Locate the cell with the specified text and output its [X, Y] center coordinate. 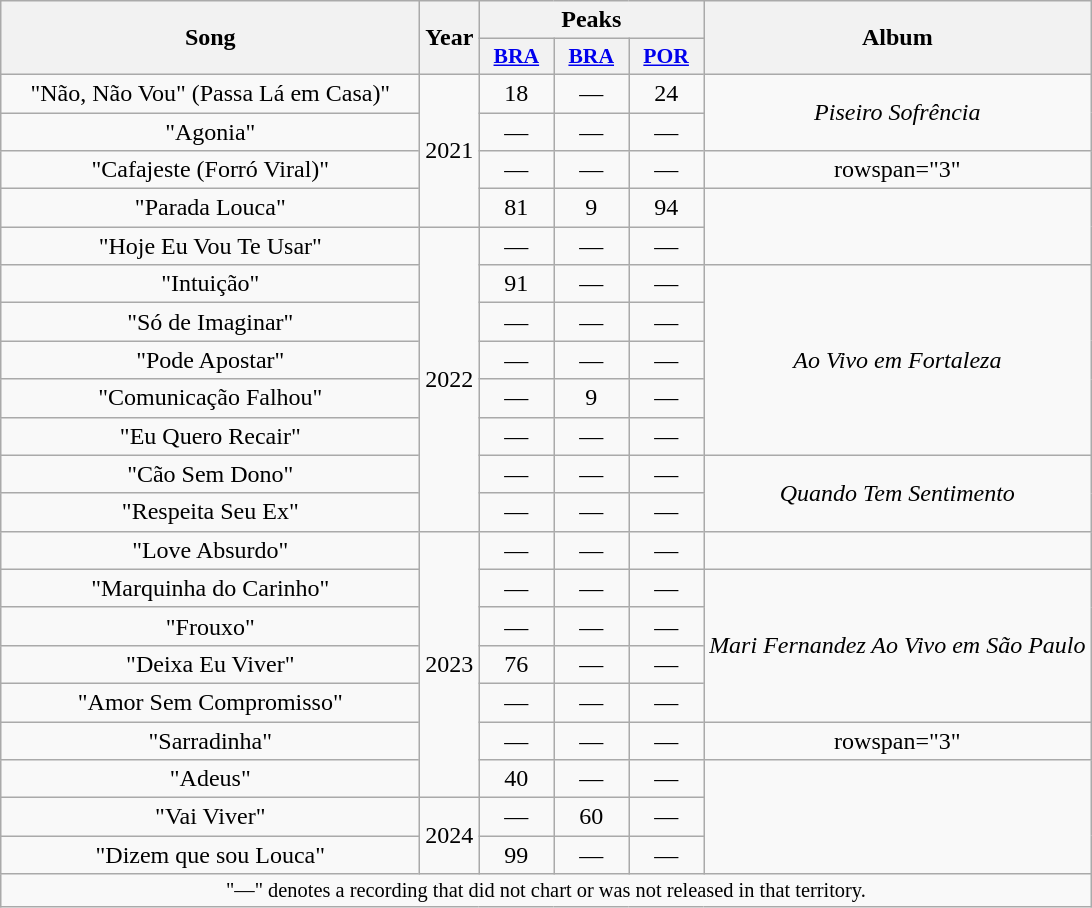
Peaks [592, 20]
Mari Fernandez Ao Vivo em São Paulo [898, 645]
"Cafajeste (Forró Viral)" [210, 170]
76 [516, 664]
Album [898, 38]
"Agonia" [210, 131]
"Cão Sem Dono" [210, 474]
"Frouxo" [210, 626]
"Não, Não Vou" (Passa Lá em Casa)" [210, 93]
"Comunicação Falhou" [210, 398]
24 [666, 93]
99 [516, 855]
40 [516, 779]
2023 [450, 664]
"Hoje Eu Vou Te Usar" [210, 246]
"Só de Imaginar" [210, 322]
2022 [450, 379]
94 [666, 208]
"—" denotes a recording that did not chart or was not released in that territory. [546, 891]
Piseiro Sofrência [898, 112]
2021 [450, 150]
"Vai Viver" [210, 817]
2024 [450, 836]
Quando Tem Sentimento [898, 493]
Ao Vivo em Fortaleza [898, 360]
91 [516, 284]
"Deixa Eu Viver" [210, 664]
81 [516, 208]
"Dizem que sou Louca" [210, 855]
Song [210, 38]
"Adeus" [210, 779]
"Intuição" [210, 284]
"Parada Louca" [210, 208]
Year [450, 38]
60 [592, 817]
"Eu Quero Recair" [210, 436]
"Respeita Seu Ex" [210, 512]
"Pode Apostar" [210, 360]
"Sarradinha" [210, 741]
"Amor Sem Compromisso" [210, 702]
18 [516, 93]
"Marquinha do Carinho" [210, 588]
"Love Absurdo" [210, 550]
POR [666, 57]
